Return the (X, Y) coordinate for the center point of the cell that contains the specified text.  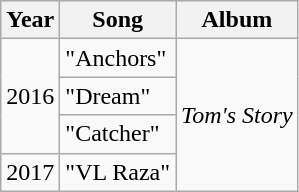
2017 (30, 172)
"Dream" (118, 96)
"Anchors" (118, 58)
Album (238, 20)
"VL Raza" (118, 172)
"Catcher" (118, 134)
2016 (30, 96)
Song (118, 20)
Tom's Story (238, 115)
Year (30, 20)
